Find where the given text appears and provide that cell's center as [x, y] coordinate. 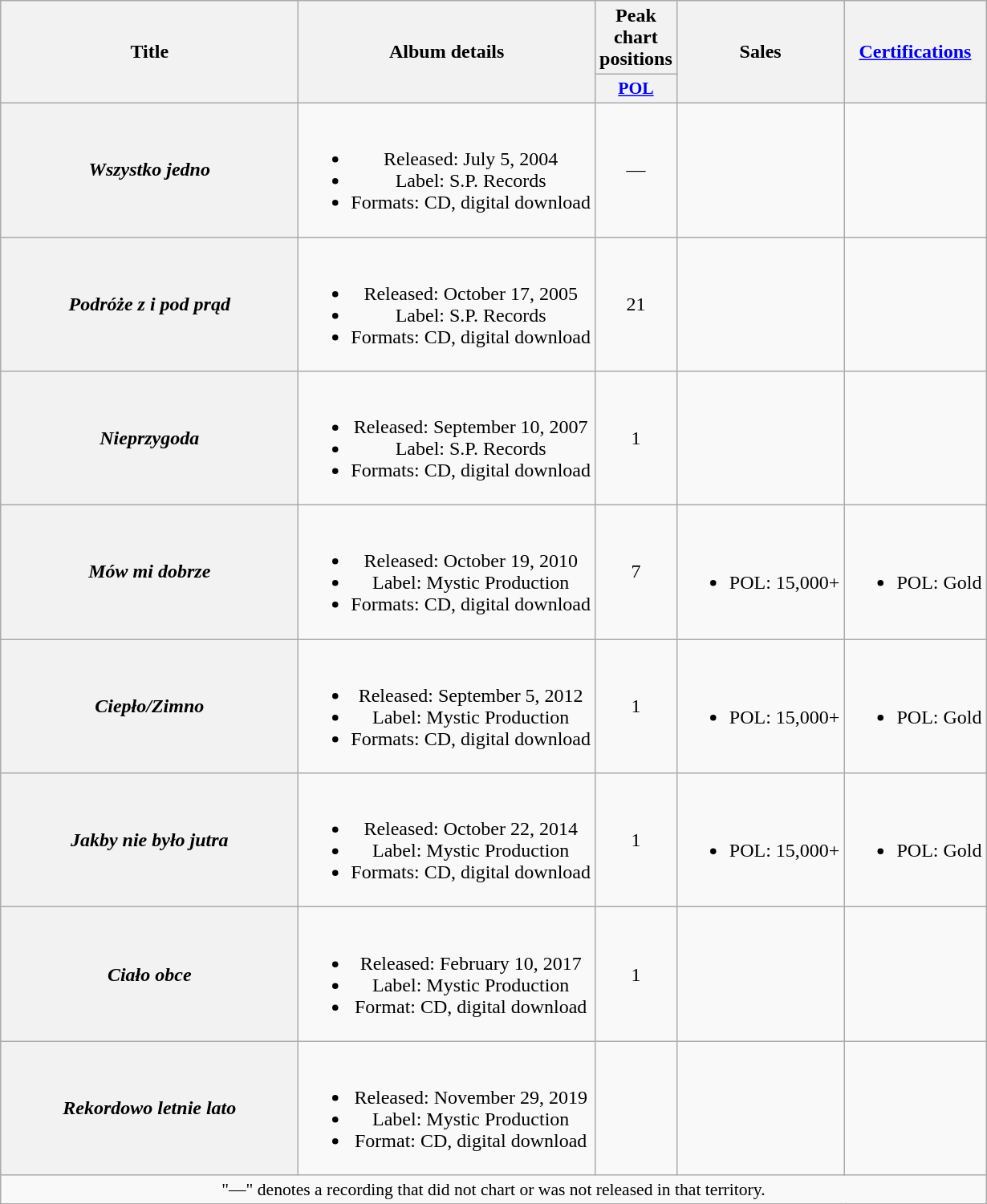
Certifications [915, 52]
21 [636, 305]
Released: July 5, 2004Label: S.P. RecordsFormats: CD, digital download [447, 170]
Mów mi dobrze [149, 573]
Ciepło/Zimno [149, 706]
7 [636, 573]
POL [636, 89]
Released: October 19, 2010Label: Mystic ProductionFormats: CD, digital download [447, 573]
Podróże z i pod prąd [149, 305]
Nieprzygoda [149, 438]
Jakby nie było jutra [149, 841]
Wszystko jedno [149, 170]
Released: November 29, 2019Label: Mystic ProductionFormat: CD, digital download [447, 1109]
Released: October 22, 2014Label: Mystic ProductionFormats: CD, digital download [447, 841]
Rekordowo letnie lato [149, 1109]
Released: September 10, 2007Label: S.P. RecordsFormats: CD, digital download [447, 438]
Peak chart positions [636, 38]
Title [149, 52]
Released: February 10, 2017Label: Mystic ProductionFormat: CD, digital download [447, 974]
"—" denotes a recording that did not chart or was not released in that territory. [494, 1190]
Sales [761, 52]
Album details [447, 52]
Released: September 5, 2012Label: Mystic ProductionFormats: CD, digital download [447, 706]
Released: October 17, 2005Label: S.P. RecordsFormats: CD, digital download [447, 305]
Ciało obce [149, 974]
— [636, 170]
